Identify which cell holds the provided text, then report its (x, y) central coordinate. 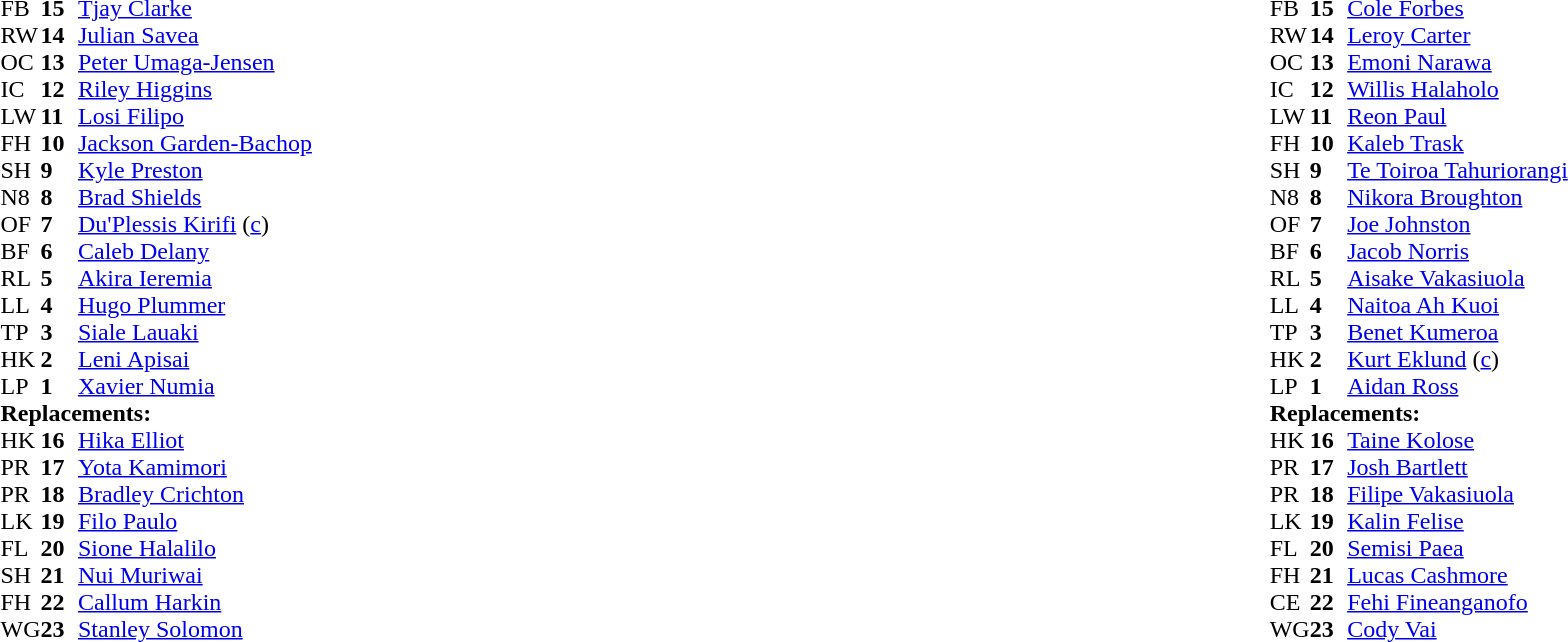
Kurt Eklund (c) (1458, 360)
Brad Shields (195, 198)
Reon Paul (1458, 116)
Kaleb Trask (1458, 144)
Nikora Broughton (1458, 198)
Hugo Plummer (195, 306)
Xavier Numia (195, 386)
Joe Johnston (1458, 224)
Willis Halaholo (1458, 90)
Nui Muriwai (195, 576)
Benet Kumeroa (1458, 332)
Te Toiroa Tahuriorangi (1458, 170)
Losi Filipo (195, 116)
Bradley Crichton (195, 494)
Fehi Fineanganofo (1458, 602)
Filipe Vakasiuola (1458, 494)
CE (1290, 602)
Josh Bartlett (1458, 468)
Caleb Delany (195, 252)
Peter Umaga-Jensen (195, 62)
Akira Ieremia (195, 278)
Aisake Vakasiuola (1458, 278)
Emoni Narawa (1458, 62)
Taine Kolose (1458, 440)
Lucas Cashmore (1458, 576)
Jacob Norris (1458, 252)
Aidan Ross (1458, 386)
Yota Kamimori (195, 468)
Naitoa Ah Kuoi (1458, 306)
Leni Apisai (195, 360)
Jackson Garden-Bachop (195, 144)
Leroy Carter (1458, 36)
Du'Plessis Kirifi (c) (195, 224)
Hika Elliot (195, 440)
Kyle Preston (195, 170)
Kalin Felise (1458, 522)
Filo Paulo (195, 522)
Semisi Paea (1458, 548)
Julian Savea (195, 36)
Sione Halalilo (195, 548)
Siale Lauaki (195, 332)
Riley Higgins (195, 90)
Callum Harkin (195, 602)
